For the text-containing cell, return its midpoint in [X, Y] coordinate format. 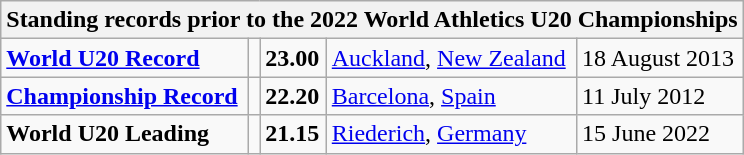
Auckland, New Zealand [451, 58]
World U20 Record [125, 58]
22.20 [293, 96]
Riederich, Germany [451, 134]
23.00 [293, 58]
18 August 2013 [660, 58]
World U20 Leading [125, 134]
11 July 2012 [660, 96]
Standing records prior to the 2022 World Athletics U20 Championships [372, 20]
Championship Record [125, 96]
15 June 2022 [660, 134]
21.15 [293, 134]
Barcelona, Spain [451, 96]
